Return the (X, Y) coordinate for the center point of the cell that contains the specified text.  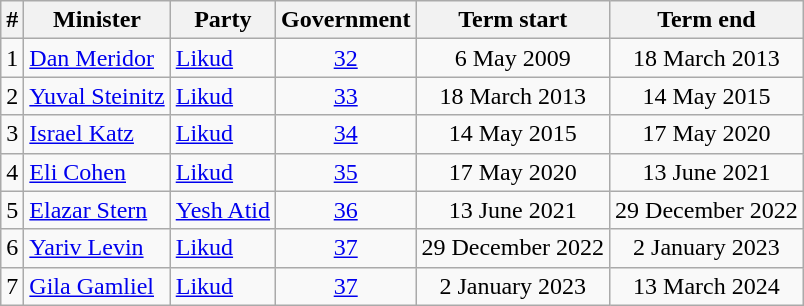
Term start (513, 20)
33 (346, 96)
Yuval Steinitz (97, 96)
5 (12, 210)
35 (346, 172)
4 (12, 172)
Yariv Levin (97, 248)
Elazar Stern (97, 210)
Eli Cohen (97, 172)
# (12, 20)
36 (346, 210)
Gila Gamliel (97, 286)
34 (346, 134)
Term end (707, 20)
3 (12, 134)
7 (12, 286)
Dan Meridor (97, 58)
Yesh Atid (222, 210)
6 May 2009 (513, 58)
2 (12, 96)
13 March 2024 (707, 286)
Israel Katz (97, 134)
Minister (97, 20)
Government (346, 20)
32 (346, 58)
6 (12, 248)
Party (222, 20)
1 (12, 58)
